Pinpoint the cell where the given text exists, returning its (x, y) midpoint coordinate. 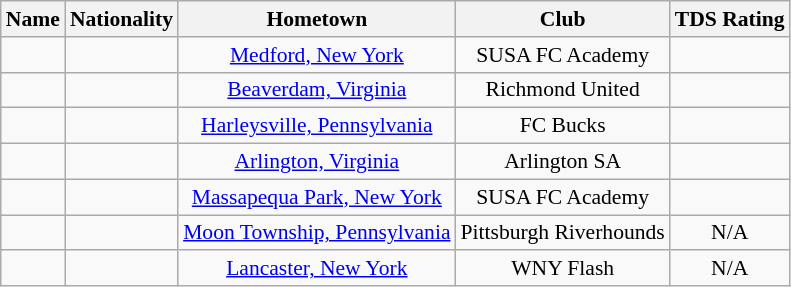
WNY Flash (563, 269)
Arlington, Virginia (316, 162)
Name (33, 19)
Harleysville, Pennsylvania (316, 126)
Club (563, 19)
Arlington SA (563, 162)
Beaverdam, Virginia (316, 90)
Pittsburgh Riverhounds (563, 233)
Massapequa Park, New York (316, 197)
Lancaster, New York (316, 269)
Moon Township, Pennsylvania (316, 233)
Hometown (316, 19)
FC Bucks (563, 126)
TDS Rating (730, 19)
Nationality (122, 19)
Richmond United (563, 90)
Medford, New York (316, 55)
